Output the (x, y) coordinate of the center of the cell containing the given text.  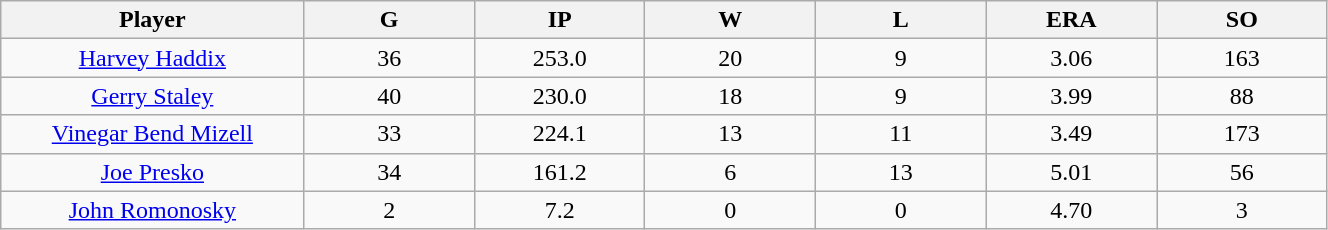
3.06 (1072, 58)
11 (902, 134)
7.2 (560, 210)
224.1 (560, 134)
161.2 (560, 172)
Harvey Haddix (152, 58)
L (902, 20)
6 (730, 172)
Vinegar Bend Mizell (152, 134)
3 (1242, 210)
34 (390, 172)
230.0 (560, 96)
Player (152, 20)
88 (1242, 96)
173 (1242, 134)
G (390, 20)
John Romonosky (152, 210)
18 (730, 96)
40 (390, 96)
36 (390, 58)
20 (730, 58)
Gerry Staley (152, 96)
3.99 (1072, 96)
Joe Presko (152, 172)
163 (1242, 58)
253.0 (560, 58)
33 (390, 134)
56 (1242, 172)
3.49 (1072, 134)
W (730, 20)
2 (390, 210)
ERA (1072, 20)
SO (1242, 20)
4.70 (1072, 210)
IP (560, 20)
5.01 (1072, 172)
